Identify which cell holds the provided text, then report its [x, y] central coordinate. 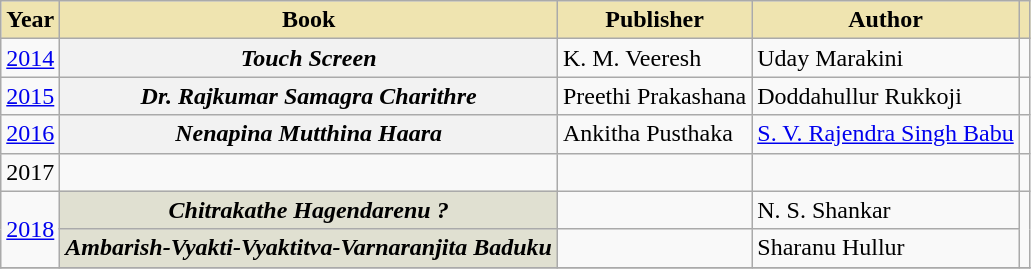
Chitrakathe Hagendarenu ? [309, 210]
Doddahullur Rukkoji [886, 96]
Touch Screen [309, 58]
2017 [30, 172]
N. S. Shankar [886, 210]
S. V. Rajendra Singh Babu [886, 134]
2014 [30, 58]
Book [309, 20]
Author [886, 20]
2018 [30, 229]
Ankitha Pusthaka [654, 134]
Sharanu Hullur [886, 248]
Publisher [654, 20]
Uday Marakini [886, 58]
Dr. Rajkumar Samagra Charithre [309, 96]
2015 [30, 96]
Preethi Prakashana [654, 96]
Year [30, 20]
K. M. Veeresh [654, 58]
Nenapina Mutthina Haara [309, 134]
Ambarish-Vyakti-Vyaktitva-Varnaranjita Baduku [309, 248]
2016 [30, 134]
